Capture the cell that displays the provided text and extract its [X, Y] central coordinate. 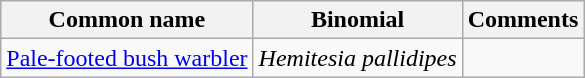
Hemitesia pallidipes [358, 58]
Pale-footed bush warbler [127, 58]
Comments [523, 20]
Binomial [358, 20]
Common name [127, 20]
